Determine the [x, y] coordinate at the center of the cell enclosing the given text.  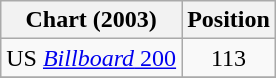
113 [229, 58]
US Billboard 200 [92, 58]
Position [229, 20]
Chart (2003) [92, 20]
